Provide the [X, Y] coordinate of the cell's center where the given text is located.  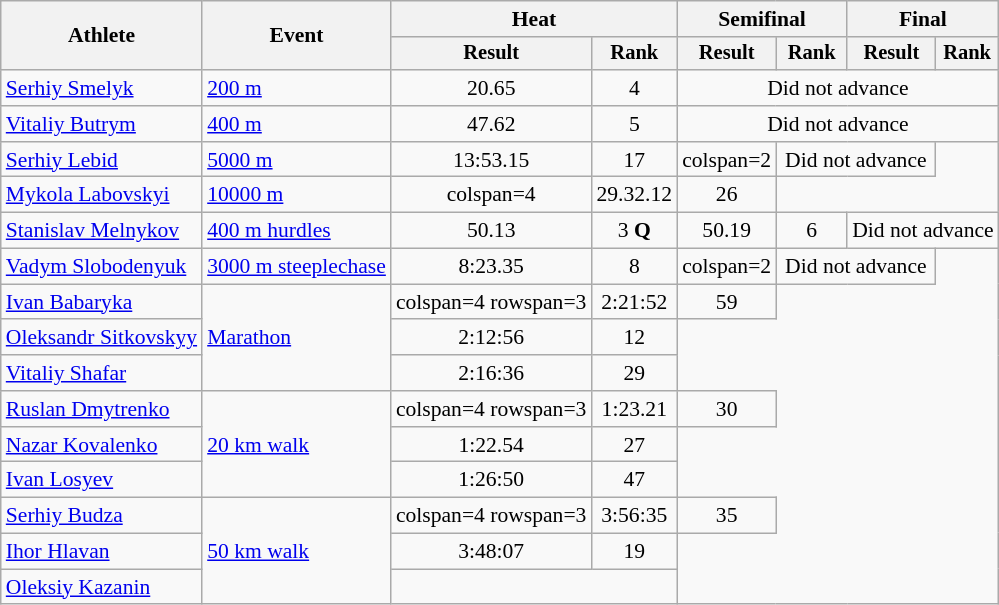
29.32.12 [634, 195]
Mykola Labovskyi [102, 195]
29 [634, 373]
2:16:36 [492, 373]
Ivan Losyev [102, 480]
3:56:35 [634, 516]
1:26:50 [492, 480]
Vitaliy Shafar [102, 373]
10000 m [296, 195]
6 [812, 231]
2:12:56 [492, 338]
59 [726, 302]
12 [634, 338]
Serhiy Smelyk [102, 88]
400 m hurdles [296, 231]
200 m [296, 88]
8 [634, 267]
Vitaliy Butrym [102, 124]
19 [634, 552]
Nazar Kovalenko [102, 445]
2:21:52 [634, 302]
47 [634, 480]
50.13 [492, 231]
Ruslan Dmytrenko [102, 409]
Heat [534, 19]
5 [634, 124]
35 [726, 516]
17 [634, 160]
colspan=4 [492, 195]
Serhiy Budza [102, 516]
20 km walk [296, 444]
47.62 [492, 124]
Athlete [102, 36]
400 m [296, 124]
Ihor Hlavan [102, 552]
Event [296, 36]
Marathon [296, 338]
3:48:07 [492, 552]
20.65 [492, 88]
3000 m steeplechase [296, 267]
Oleksiy Kazanin [102, 587]
50 km walk [296, 552]
3 Q [634, 231]
Stanislav Melnykov [102, 231]
13:53.15 [492, 160]
Oleksandr Sitkovskyy [102, 338]
1:23.21 [634, 409]
Semifinal [762, 19]
27 [634, 445]
Serhiy Lebid [102, 160]
Ivan Babaryka [102, 302]
8:23.35 [492, 267]
4 [634, 88]
30 [726, 409]
Final [923, 19]
50.19 [726, 231]
5000 m [296, 160]
1:22.54 [492, 445]
26 [726, 195]
Vadym Slobodenyuk [102, 267]
